Determine the (x, y) coordinate at the center of the cell enclosing the given text.  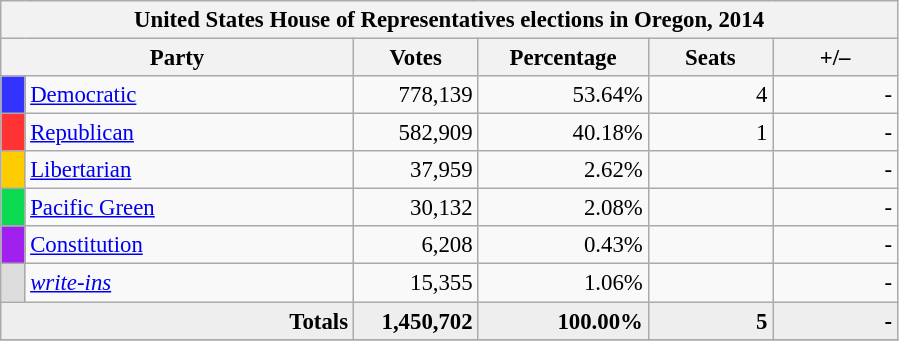
+/– (836, 58)
Percentage (563, 58)
Democratic (189, 95)
1,450,702 (416, 321)
Pacific Green (189, 208)
write-ins (189, 283)
Libertarian (189, 170)
Constitution (189, 245)
778,139 (416, 95)
1 (710, 133)
30,132 (416, 208)
15,355 (416, 283)
37,959 (416, 170)
Totals (178, 321)
53.64% (563, 95)
40.18% (563, 133)
Votes (416, 58)
6,208 (416, 245)
Republican (189, 133)
0.43% (563, 245)
2.62% (563, 170)
1.06% (563, 283)
100.00% (563, 321)
Party (178, 58)
5 (710, 321)
582,909 (416, 133)
4 (710, 95)
United States House of Representatives elections in Oregon, 2014 (450, 20)
2.08% (563, 208)
Seats (710, 58)
